Find where the given text appears and provide that cell's center as (X, Y) coordinate. 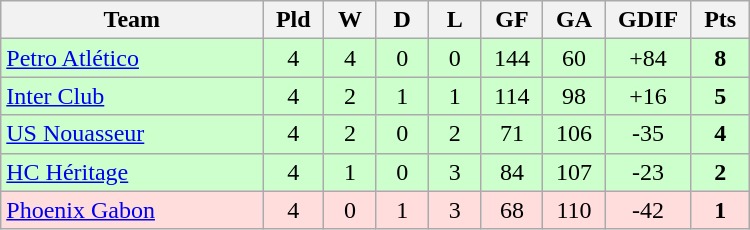
US Nouasseur (132, 134)
-35 (648, 134)
84 (512, 172)
98 (574, 96)
Pts (720, 20)
60 (574, 58)
D (402, 20)
71 (512, 134)
107 (574, 172)
+84 (648, 58)
Phoenix Gabon (132, 210)
HC Héritage (132, 172)
8 (720, 58)
Inter Club (132, 96)
GDIF (648, 20)
GA (574, 20)
144 (512, 58)
Petro Atlético (132, 58)
5 (720, 96)
+16 (648, 96)
114 (512, 96)
L (454, 20)
106 (574, 134)
-42 (648, 210)
68 (512, 210)
110 (574, 210)
GF (512, 20)
Pld (294, 20)
W (350, 20)
-23 (648, 172)
Team (132, 20)
